Find where the given text appears and provide that cell's center as (x, y) coordinate. 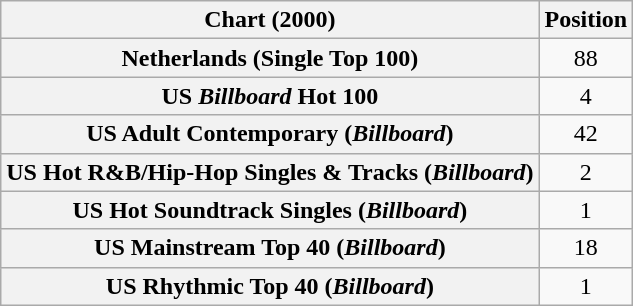
US Hot Soundtrack Singles (Billboard) (270, 210)
Position (586, 20)
Netherlands (Single Top 100) (270, 58)
4 (586, 96)
US Mainstream Top 40 (Billboard) (270, 248)
42 (586, 134)
88 (586, 58)
Chart (2000) (270, 20)
US Billboard Hot 100 (270, 96)
US Hot R&B/Hip-Hop Singles & Tracks (Billboard) (270, 172)
US Rhythmic Top 40 (Billboard) (270, 286)
18 (586, 248)
2 (586, 172)
US Adult Contemporary (Billboard) (270, 134)
